From the cell containing the given text, extract its center point as (x, y) coordinate. 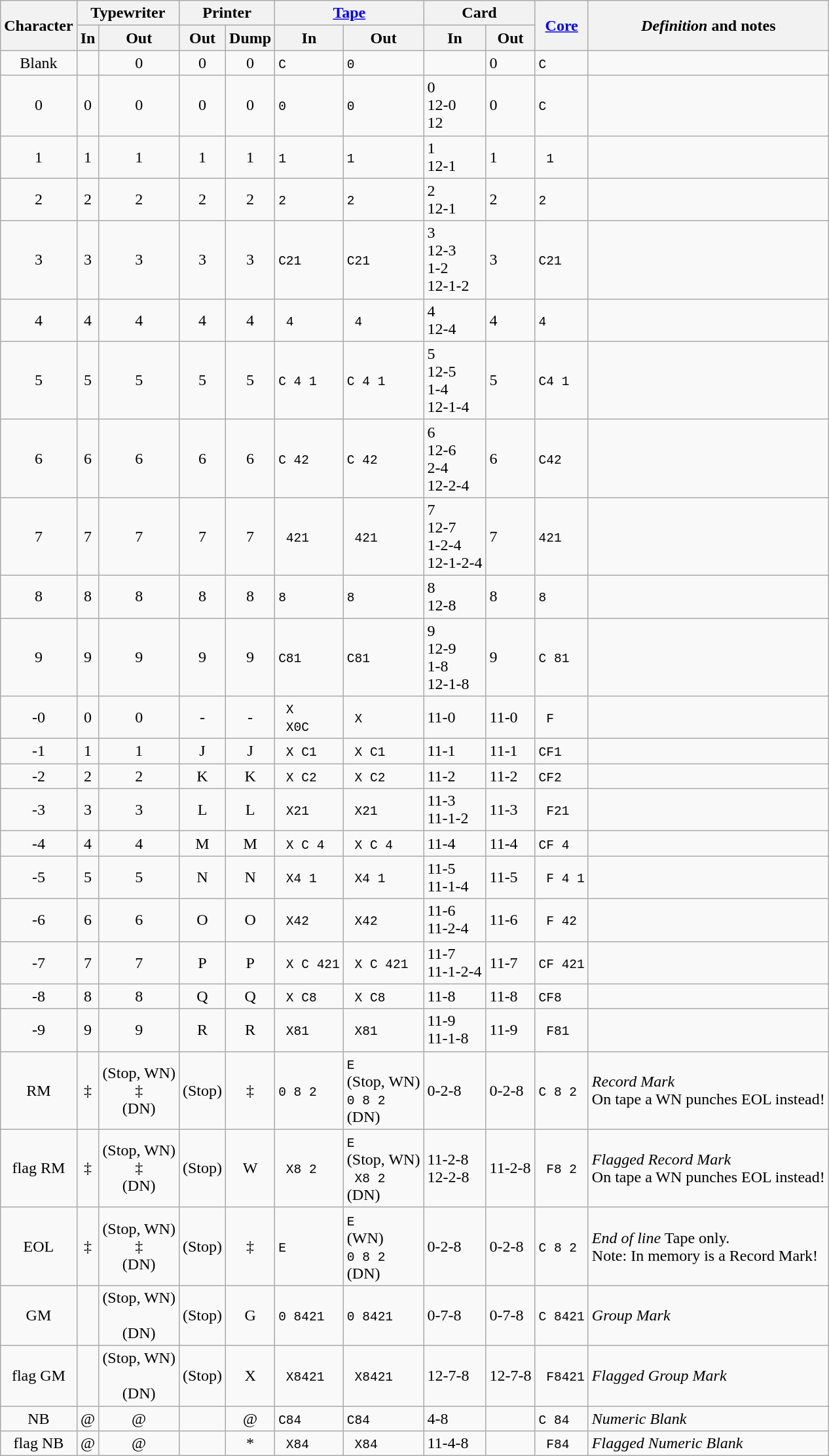
CF 421 (562, 963)
512-51-412-1-4 (454, 380)
-4 (39, 844)
812-8 (454, 596)
Dump (250, 38)
Record MarkOn tape a WN punches EOL instead! (709, 1090)
-6 (39, 920)
C 8421 (562, 1315)
F (562, 718)
11-3 (511, 810)
CF1 (562, 751)
0 8 2 (309, 1090)
-8 (39, 996)
C4 1 (562, 380)
11-711-1-2-4 (454, 963)
F 42 (562, 920)
4-8 (454, 1418)
11-2-8 (511, 1168)
Numeric Blank (709, 1418)
-9 (39, 1030)
Typewriter (128, 13)
F21 (562, 810)
11-6 (511, 920)
F8421 (562, 1375)
212-1 (454, 199)
F84 (562, 1444)
X X0C (309, 718)
X8 2 (309, 1168)
GM (39, 1315)
Blank (39, 63)
E(WN)0 8 2 (DN) (384, 1246)
flag NB (39, 1444)
F 4 1 (562, 878)
-0 (39, 718)
11-9 (511, 1030)
Printer (227, 13)
Flagged Record MarkOn tape a WN punches EOL instead! (709, 1168)
EOL (39, 1246)
Card (479, 13)
CF 4 (562, 844)
C 84 (562, 1418)
F8 2 (562, 1168)
Group Mark (709, 1315)
E(Stop, WN) X8 2 (DN) (384, 1168)
Character (39, 26)
11-611-2-4 (454, 920)
012-012 (454, 105)
E(Stop, WN)0 8 2 (DN) (384, 1090)
11-911-1-8 (454, 1030)
Flagged Numeric Blank (709, 1444)
NB (39, 1418)
flag GM (39, 1375)
11-311-1-2 (454, 810)
712-71-2-412-1-2-4 (454, 536)
11-511-1-4 (454, 878)
flag RM (39, 1168)
Core (562, 26)
912-91-812-1-8 (454, 658)
* (250, 1444)
RM (39, 1090)
112-1 (454, 157)
-2 (39, 776)
612-62-412-2-4 (454, 458)
F81 (562, 1030)
Definition and notes (709, 26)
-5 (39, 878)
11-5 (511, 878)
412-4 (454, 320)
11-7 (511, 963)
C 81 (562, 658)
CF2 (562, 776)
C42 (562, 458)
-3 (39, 810)
Tape (350, 13)
W (250, 1168)
CF8 (562, 996)
11-2-812-2-8 (454, 1168)
-7 (39, 963)
G (250, 1315)
11-4-8 (454, 1444)
Flagged Group Mark (709, 1375)
-1 (39, 751)
312-31-212-1-2 (454, 259)
E (309, 1246)
End of line Tape only.Note: In memory is a Record Mark! (709, 1246)
